For the text-containing cell, return its midpoint in (x, y) coordinate format. 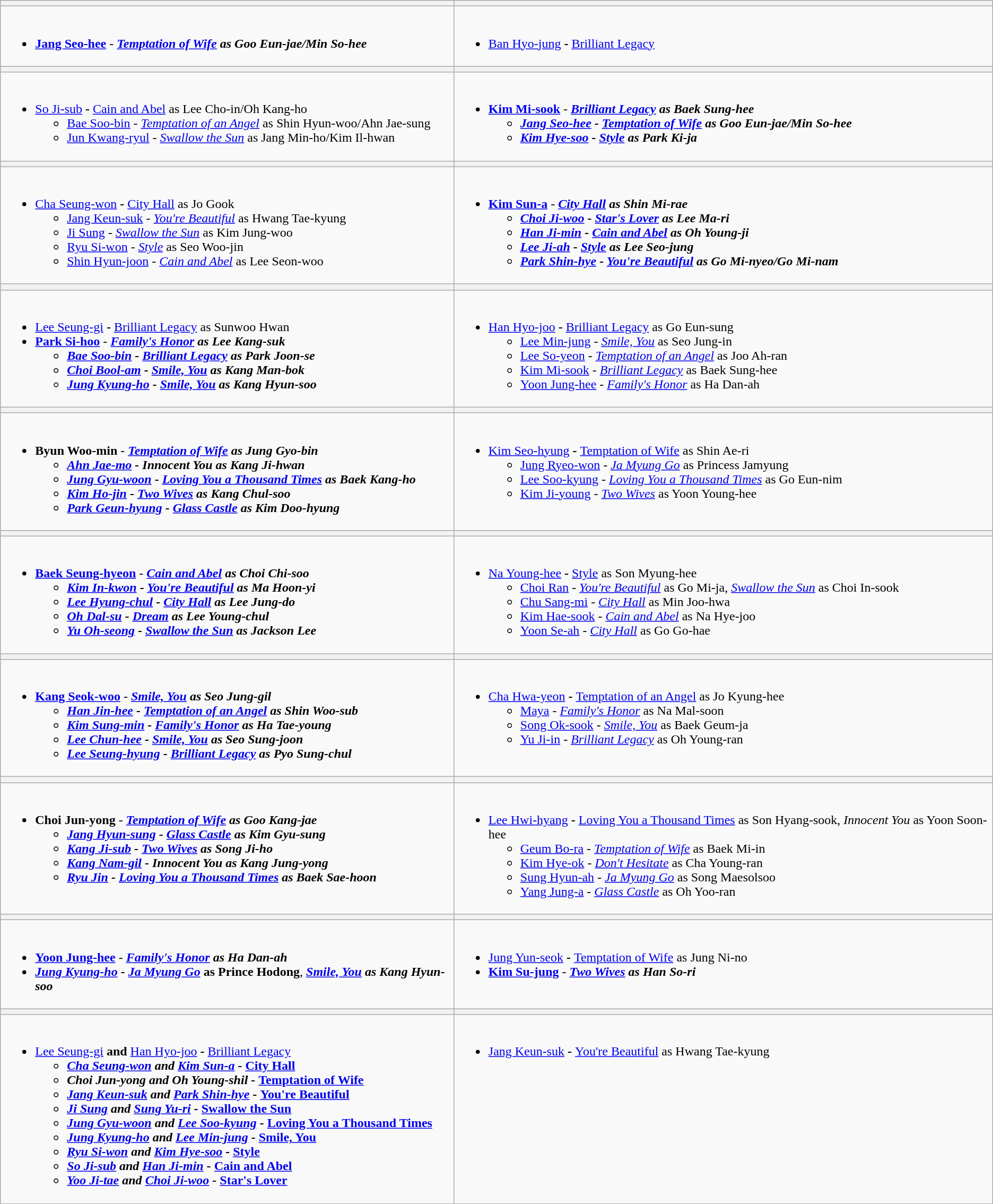
Jung Yun-seok - Temptation of Wife as Jung Ni-noKim Su-jung - Two Wives as Han So-ri (723, 965)
Jang Keun-suk - You're Beautiful as Hwang Tae-kyung (723, 1109)
Jang Seo-hee - Temptation of Wife as Goo Eun-jae/Min So-hee (227, 36)
Ban Hyo-jung - Brilliant Legacy (723, 36)
Yoon Jung-hee - Family's Honor as Ha Dan-ahJung Kyung-ho - Ja Myung Go as Prince Hodong, Smile, You as Kang Hyun-soo (227, 965)
Kim Mi-sook - Brilliant Legacy as Baek Sung-heeJang Seo-hee - Temptation of Wife as Goo Eun-jae/Min So-heeKim Hye-soo - Style as Park Ki-ja (723, 117)
